Output the (X, Y) coordinate of the center of the cell containing the given text.  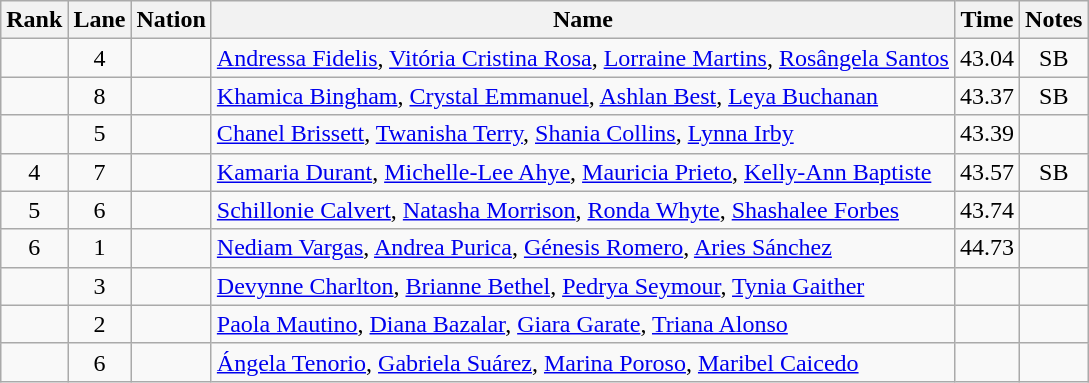
2 (100, 324)
Time (986, 20)
Ángela Tenorio, Gabriela Suárez, Marina Poroso, Maribel Caicedo (582, 362)
1 (100, 248)
43.37 (986, 96)
Schillonie Calvert, Natasha Morrison, Ronda Whyte, Shashalee Forbes (582, 210)
43.04 (986, 58)
Nation (171, 20)
43.39 (986, 134)
43.57 (986, 172)
Khamica Bingham, Crystal Emmanuel, Ashlan Best, Leya Buchanan (582, 96)
3 (100, 286)
Name (582, 20)
Lane (100, 20)
44.73 (986, 248)
Nediam Vargas, Andrea Purica, Génesis Romero, Aries Sánchez (582, 248)
Paola Mautino, Diana Bazalar, Giara Garate, Triana Alonso (582, 324)
7 (100, 172)
Notes (1054, 20)
8 (100, 96)
Rank (34, 20)
Andressa Fidelis, Vitória Cristina Rosa, Lorraine Martins, Rosângela Santos (582, 58)
Kamaria Durant, Michelle-Lee Ahye, Mauricia Prieto, Kelly-Ann Baptiste (582, 172)
Chanel Brissett, Twanisha Terry, Shania Collins, Lynna Irby (582, 134)
Devynne Charlton, Brianne Bethel, Pedrya Seymour, Tynia Gaither (582, 286)
43.74 (986, 210)
